Detect which cell encompasses the target text, then output its [X, Y] center coordinate. 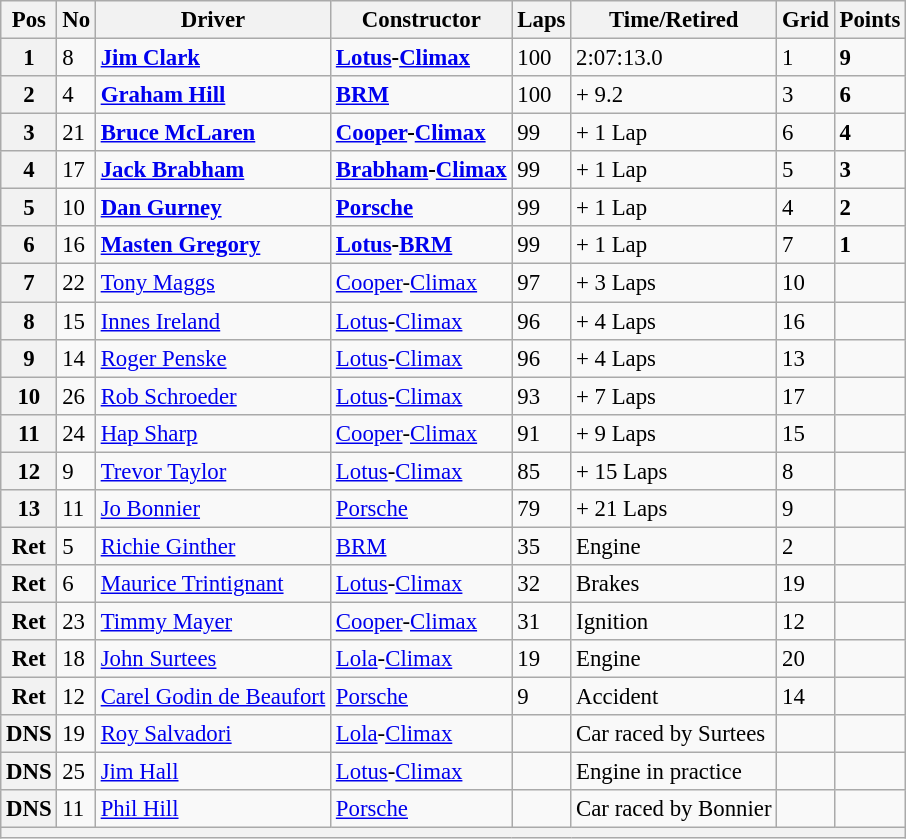
Car raced by Surtees [674, 734]
31 [542, 621]
Bruce McLaren [212, 133]
Points [870, 20]
Laps [542, 20]
+ 3 Laps [674, 283]
79 [542, 509]
26 [76, 396]
Hap Sharp [212, 433]
Phil Hill [212, 809]
25 [76, 772]
Carel Godin de Beaufort [212, 697]
Masten Gregory [212, 245]
Maurice Trintignant [212, 584]
Driver [212, 20]
+ 7 Laps [674, 396]
Jim Clark [212, 58]
Rob Schroeder [212, 396]
2:07:13.0 [674, 58]
John Surtees [212, 659]
85 [542, 471]
Time/Retired [674, 20]
Accident [674, 697]
Lotus-BRM [422, 245]
+ 9.2 [674, 95]
Dan Gurney [212, 208]
93 [542, 396]
+ 9 Laps [674, 433]
Pos [29, 20]
23 [76, 621]
20 [806, 659]
18 [76, 659]
24 [76, 433]
91 [542, 433]
Brabham-Climax [422, 170]
Richie Ginther [212, 546]
+ 21 Laps [674, 509]
Roy Salvadori [212, 734]
Graham Hill [212, 95]
Jack Brabham [212, 170]
Trevor Taylor [212, 471]
Brakes [674, 584]
+ 15 Laps [674, 471]
Constructor [422, 20]
Jo Bonnier [212, 509]
Grid [806, 20]
No [76, 20]
32 [542, 584]
Innes Ireland [212, 321]
22 [76, 283]
97 [542, 283]
Tony Maggs [212, 283]
21 [76, 133]
Timmy Mayer [212, 621]
Engine in practice [674, 772]
35 [542, 546]
Jim Hall [212, 772]
Ignition [674, 621]
Car raced by Bonnier [674, 809]
Roger Penske [212, 358]
